Return [x, y] of the center of cell containing provided text 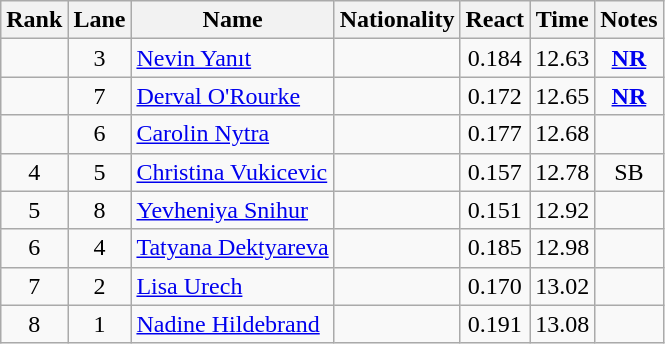
Name [232, 20]
0.191 [495, 324]
12.63 [562, 58]
0.184 [495, 58]
0.185 [495, 248]
Carolin Nytra [232, 134]
0.177 [495, 134]
Nadine Hildebrand [232, 324]
Christina Vukicevic [232, 172]
12.68 [562, 134]
Nationality [397, 20]
Tatyana Dektyareva [232, 248]
3 [100, 58]
React [495, 20]
12.78 [562, 172]
SB [629, 172]
Lane [100, 20]
Nevin Yanıt [232, 58]
Rank [34, 20]
12.92 [562, 210]
13.02 [562, 286]
1 [100, 324]
0.170 [495, 286]
13.08 [562, 324]
2 [100, 286]
12.65 [562, 96]
0.151 [495, 210]
0.172 [495, 96]
Yevheniya Snihur [232, 210]
Notes [629, 20]
Derval O'Rourke [232, 96]
0.157 [495, 172]
Lisa Urech [232, 286]
12.98 [562, 248]
Time [562, 20]
